Pinpoint the cell where the given text exists, returning its [X, Y] midpoint coordinate. 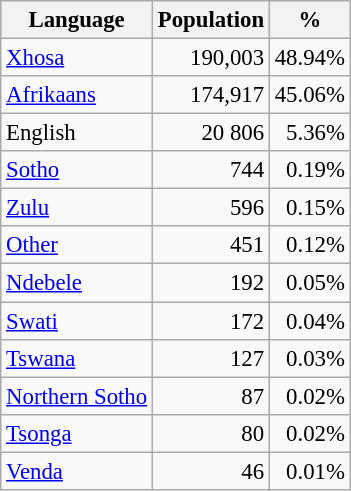
0.12% [310, 245]
Swati [77, 321]
Ndebele [77, 283]
0.05% [310, 283]
5.36% [310, 133]
Sotho [77, 170]
Tswana [77, 358]
% [310, 20]
Venda [77, 471]
45.06% [310, 95]
20 806 [210, 133]
192 [210, 283]
Other [77, 245]
Tsonga [77, 433]
Language [77, 20]
87 [210, 396]
80 [210, 433]
Xhosa [77, 58]
Northern Sotho [77, 396]
596 [210, 208]
0.03% [310, 358]
451 [210, 245]
0.15% [310, 208]
0.01% [310, 471]
Zulu [77, 208]
172 [210, 321]
46 [210, 471]
127 [210, 358]
744 [210, 170]
0.04% [310, 321]
174,917 [210, 95]
190,003 [210, 58]
0.19% [310, 170]
48.94% [310, 58]
Population [210, 20]
English [77, 133]
Afrikaans [77, 95]
